Capture the cell that displays the provided text and extract its (x, y) central coordinate. 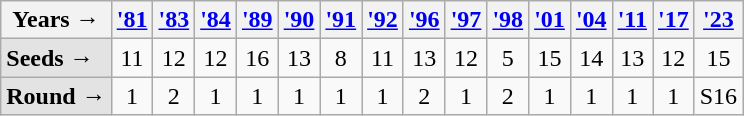
'01 (550, 20)
14 (591, 58)
8 (341, 58)
Years → (56, 20)
'17 (673, 20)
'83 (174, 20)
'96 (424, 20)
'97 (466, 20)
'84 (216, 20)
'92 (383, 20)
16 (257, 58)
'89 (257, 20)
5 (508, 58)
S16 (718, 96)
'81 (132, 20)
'98 (508, 20)
Seeds → (56, 58)
'04 (591, 20)
'91 (341, 20)
'23 (718, 20)
'11 (632, 20)
Round → (56, 96)
'90 (299, 20)
